From the cell containing the given text, extract its center point as [X, Y] coordinate. 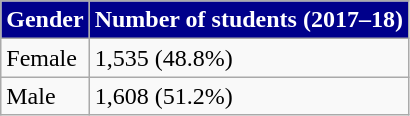
Gender [45, 20]
Female [45, 58]
1,608 (51.2%) [248, 96]
Male [45, 96]
Number of students (2017–18) [248, 20]
1,535 (48.8%) [248, 58]
